Locate the cell with the specified text and output its [x, y] center coordinate. 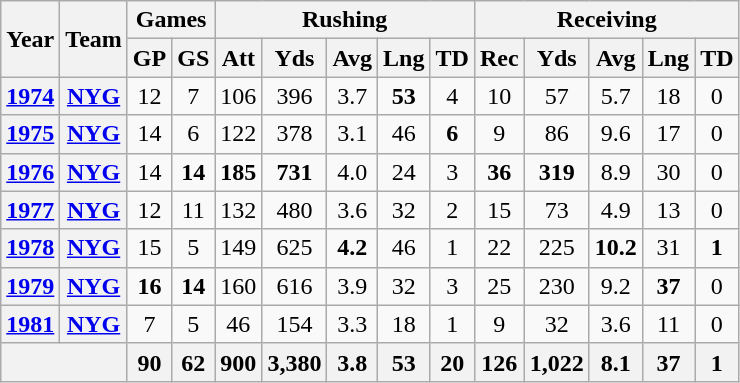
13 [668, 210]
4.0 [352, 172]
4.2 [352, 248]
90 [149, 362]
GP [149, 58]
149 [238, 248]
3,380 [294, 362]
GS [194, 58]
319 [556, 172]
Rec [499, 58]
5.7 [616, 96]
230 [556, 286]
31 [668, 248]
616 [294, 286]
3.7 [352, 96]
9.2 [616, 286]
20 [452, 362]
900 [238, 362]
8.1 [616, 362]
36 [499, 172]
122 [238, 134]
480 [294, 210]
8.9 [616, 172]
9.6 [616, 134]
4 [452, 96]
1,022 [556, 362]
16 [149, 286]
Games [170, 20]
22 [499, 248]
126 [499, 362]
132 [238, 210]
4.9 [616, 210]
154 [294, 324]
3.8 [352, 362]
2 [452, 210]
3.1 [352, 134]
731 [294, 172]
Team [94, 39]
160 [238, 286]
1979 [30, 286]
1975 [30, 134]
1976 [30, 172]
1974 [30, 96]
30 [668, 172]
185 [238, 172]
24 [404, 172]
378 [294, 134]
Year [30, 39]
Receiving [606, 20]
25 [499, 286]
10 [499, 96]
625 [294, 248]
396 [294, 96]
3.9 [352, 286]
73 [556, 210]
86 [556, 134]
3.3 [352, 324]
225 [556, 248]
Rushing [345, 20]
17 [668, 134]
1977 [30, 210]
1981 [30, 324]
106 [238, 96]
Att [238, 58]
57 [556, 96]
62 [194, 362]
10.2 [616, 248]
1978 [30, 248]
